Determine the (x, y) coordinate at the center of the cell enclosing the given text.  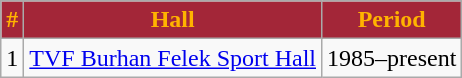
Hall (173, 20)
TVF Burhan Felek Sport Hall (173, 58)
# (12, 20)
1985–present (392, 58)
Period (392, 20)
1 (12, 58)
